Locate the cell with the specified text and output its [x, y] center coordinate. 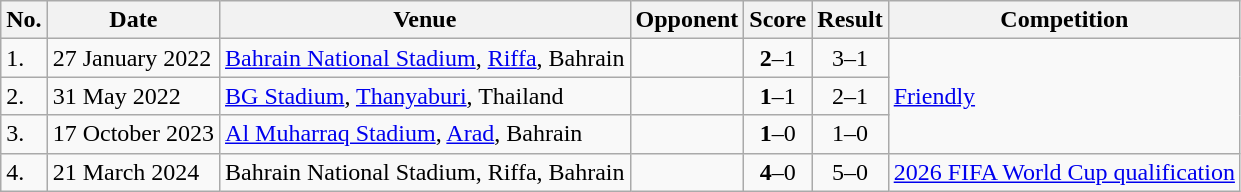
No. [24, 20]
31 May 2022 [133, 96]
3–1 [850, 58]
17 October 2023 [133, 134]
Result [850, 20]
4. [24, 172]
Competition [1064, 20]
Venue [426, 20]
Friendly [1064, 96]
1–1 [778, 96]
2. [24, 96]
Score [778, 20]
1. [24, 58]
3. [24, 134]
Date [133, 20]
2026 FIFA World Cup qualification [1064, 172]
BG Stadium, Thanyaburi, Thailand [426, 96]
4–0 [778, 172]
21 March 2024 [133, 172]
Opponent [687, 20]
5–0 [850, 172]
27 January 2022 [133, 58]
Al Muharraq Stadium, Arad, Bahrain [426, 134]
